Scan for the cell matching the given text and deliver its (X, Y) coordinate at center. 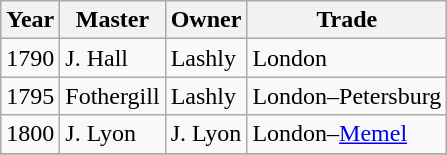
Owner (206, 20)
London–Memel (347, 134)
1790 (30, 58)
Year (30, 20)
Master (112, 20)
1795 (30, 96)
London–Petersburg (347, 96)
Fothergill (112, 96)
Trade (347, 20)
1800 (30, 134)
London (347, 58)
J. Hall (112, 58)
